For the text-containing cell, return its midpoint in (X, Y) coordinate format. 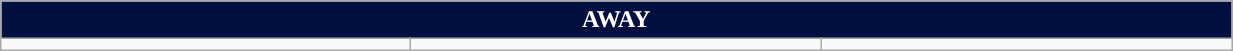
AWAY (616, 20)
